Extract the (x, y) coordinate from the center of the cell holding the provided text.  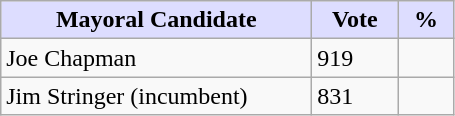
831 (355, 96)
% (426, 20)
Jim Stringer (incumbent) (156, 96)
Mayoral Candidate (156, 20)
Joe Chapman (156, 58)
Vote (355, 20)
919 (355, 58)
